Locate the cell with the specified text and output its [x, y] center coordinate. 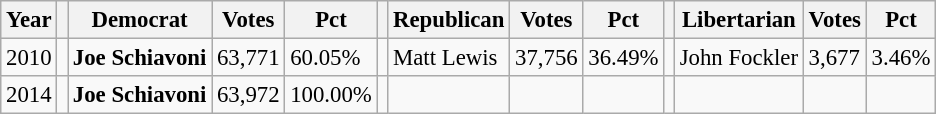
Republican [449, 20]
3.46% [900, 58]
37,756 [546, 58]
36.49% [624, 58]
Libertarian [738, 20]
63,771 [248, 58]
Matt Lewis [449, 58]
2010 [29, 58]
2014 [29, 95]
3,677 [834, 58]
Year [29, 20]
63,972 [248, 95]
60.05% [331, 58]
Democrat [140, 20]
John Fockler [738, 58]
100.00% [331, 95]
